Search for the cell housing the specified text and yield its [x, y] center coordinate. 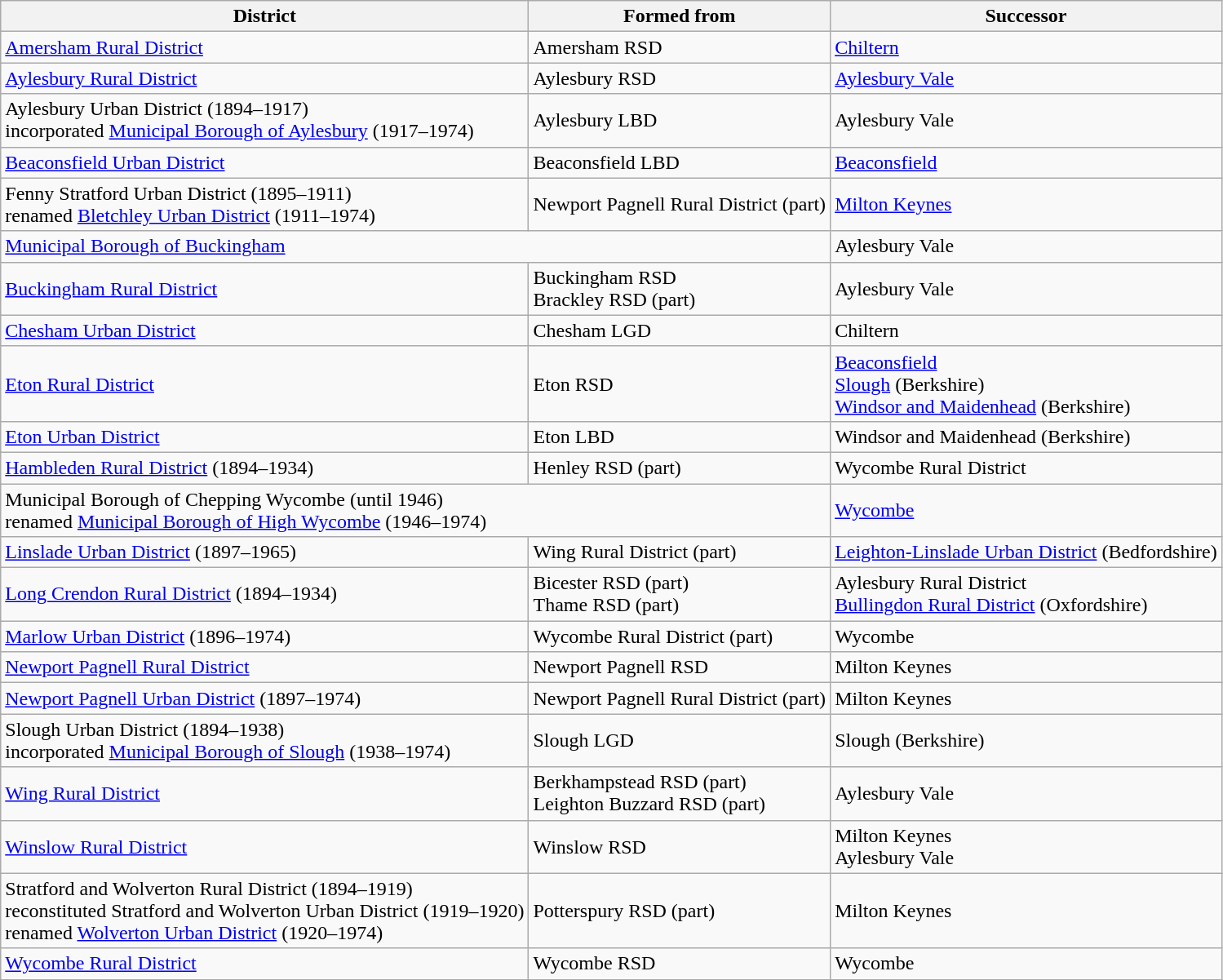
District [264, 16]
Municipal Borough of Buckingham [416, 246]
Municipal Borough of Chepping Wycombe (until 1946)renamed Municipal Borough of High Wycombe (1946–1974) [416, 509]
Aylesbury Rural District [264, 78]
Wycombe RSD [680, 964]
Linslade Urban District (1897–1965) [264, 552]
Aylesbury RSD [680, 78]
Fenny Stratford Urban District (1895–1911)renamed Bletchley Urban District (1911–1974) [264, 204]
Successor [1026, 16]
Chesham LGD [680, 330]
Eton RSD [680, 384]
Berkhampstead RSD (part)Leighton Buzzard RSD (part) [680, 793]
Windsor and Maidenhead (Berkshire) [1026, 437]
Wycombe Rural District (part) [680, 636]
Henley RSD (part) [680, 468]
Beaconsfield [1026, 162]
Potterspury RSD (part) [680, 911]
Aylesbury Rural DistrictBullingdon Rural District (Oxfordshire) [1026, 594]
Aylesbury LBD [680, 121]
Eton Urban District [264, 437]
Hambleden Rural District (1894–1934) [264, 468]
Newport Pagnell Urban District (1897–1974) [264, 698]
Beaconsfield Urban District [264, 162]
Eton Rural District [264, 384]
Wing Rural District [264, 793]
Leighton-Linslade Urban District (Bedfordshire) [1026, 552]
Slough LGD [680, 741]
Buckingham Rural District [264, 289]
Formed from [680, 16]
Newport Pagnell Rural District [264, 667]
Amersham RSD [680, 47]
Amersham Rural District [264, 47]
Chesham Urban District [264, 330]
Marlow Urban District (1896–1974) [264, 636]
Long Crendon Rural District (1894–1934) [264, 594]
Newport Pagnell RSD [680, 667]
Buckingham RSDBrackley RSD (part) [680, 289]
Winslow RSD [680, 847]
Milton KeynesAylesbury Vale [1026, 847]
Wing Rural District (part) [680, 552]
Beaconsfield LBD [680, 162]
Bicester RSD (part)Thame RSD (part) [680, 594]
Slough (Berkshire) [1026, 741]
Winslow Rural District [264, 847]
Aylesbury Urban District (1894–1917)incorporated Municipal Borough of Aylesbury (1917–1974) [264, 121]
Eton LBD [680, 437]
BeaconsfieldSlough (Berkshire)Windsor and Maidenhead (Berkshire) [1026, 384]
Slough Urban District (1894–1938)incorporated Municipal Borough of Slough (1938–1974) [264, 741]
